Capture the cell that displays the provided text and extract its (X, Y) central coordinate. 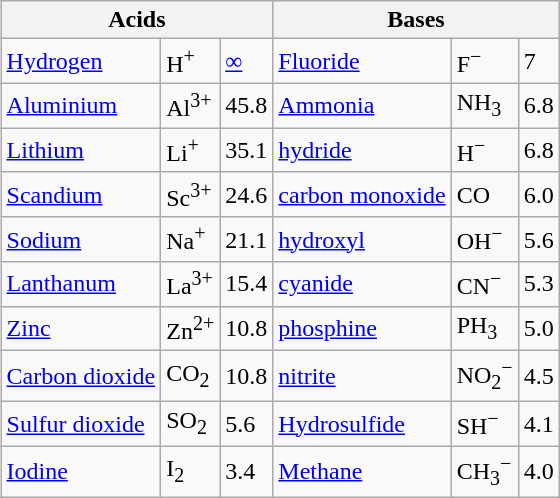
Sc3+ (190, 194)
hydroxyl (362, 240)
Hydrosulfide (362, 424)
Acids (137, 20)
NH3 (484, 106)
SH− (484, 424)
4.0 (538, 472)
CH3− (484, 472)
15.4 (246, 284)
Lithium (81, 150)
Hydrogen (81, 62)
Carbon dioxide (81, 376)
3.4 (246, 472)
CN− (484, 284)
Bases (416, 20)
SO2 (190, 424)
6.0 (538, 194)
La3+ (190, 284)
Methane (362, 472)
Fluoride (362, 62)
Sulfur dioxide (81, 424)
7 (538, 62)
OH− (484, 240)
4.1 (538, 424)
PH3 (484, 328)
Scandium (81, 194)
phosphine (362, 328)
Zinc (81, 328)
CO (484, 194)
hydride (362, 150)
carbon monoxide (362, 194)
21.1 (246, 240)
Ammonia (362, 106)
∞ (246, 62)
Li+ (190, 150)
nitrite (362, 376)
Iodine (81, 472)
H+ (190, 62)
5.3 (538, 284)
F− (484, 62)
I2 (190, 472)
H− (484, 150)
Aluminium (81, 106)
Sodium (81, 240)
cyanide (362, 284)
24.6 (246, 194)
Al3+ (190, 106)
45.8 (246, 106)
35.1 (246, 150)
NO2− (484, 376)
Zn2+ (190, 328)
4.5 (538, 376)
5.0 (538, 328)
Na+ (190, 240)
CO2 (190, 376)
Lanthanum (81, 284)
